Search for the cell housing the specified text and yield its [x, y] center coordinate. 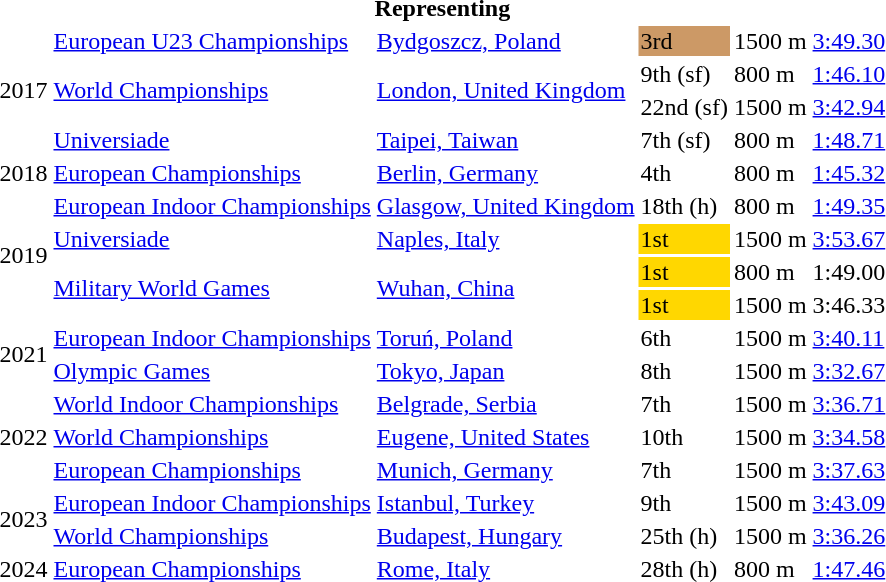
World Indoor Championships [212, 404]
Belgrade, Serbia [506, 404]
18th (h) [684, 206]
Glasgow, United Kingdom [506, 206]
3rd [684, 41]
Eugene, United States [506, 437]
Budapest, Hungary [506, 536]
4th [684, 173]
Olympic Games [212, 371]
Berlin, Germany [506, 173]
25th (h) [684, 536]
6th [684, 338]
Tokyo, Japan [506, 371]
Wuhan, China [506, 288]
Istanbul, Turkey [506, 503]
European U23 Championships [212, 41]
Toruń, Poland [506, 338]
9th (sf) [684, 74]
Taipei, Taiwan [506, 140]
Bydgoszcz, Poland [506, 41]
Munich, Germany [506, 470]
London, United Kingdom [506, 90]
8th [684, 371]
Military World Games [212, 288]
9th [684, 503]
7th (sf) [684, 140]
10th [684, 437]
Naples, Italy [506, 239]
22nd (sf) [684, 107]
